Scan for the cell matching the given text and deliver its [X, Y] coordinate at center. 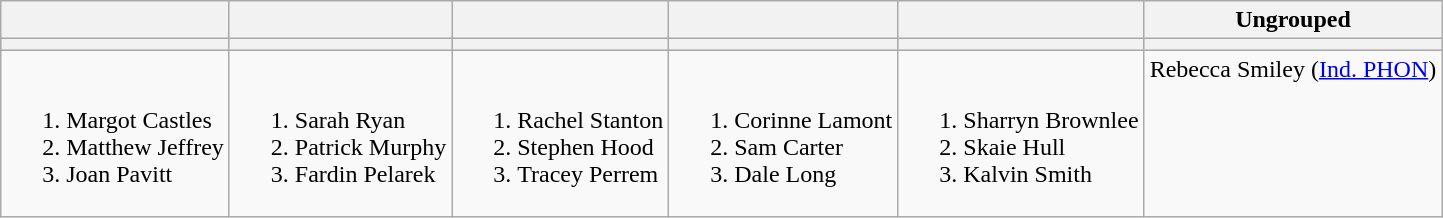
Sarah RyanPatrick MurphyFardin Pelarek [340, 134]
Rachel StantonStephen HoodTracey Perrem [560, 134]
Margot CastlesMatthew JeffreyJoan Pavitt [116, 134]
Ungrouped [1293, 20]
Corinne LamontSam CarterDale Long [784, 134]
Sharryn BrownleeSkaie HullKalvin Smith [1021, 134]
Rebecca Smiley (Ind. PHON) [1293, 134]
